Return (x, y) of the center of cell containing provided text 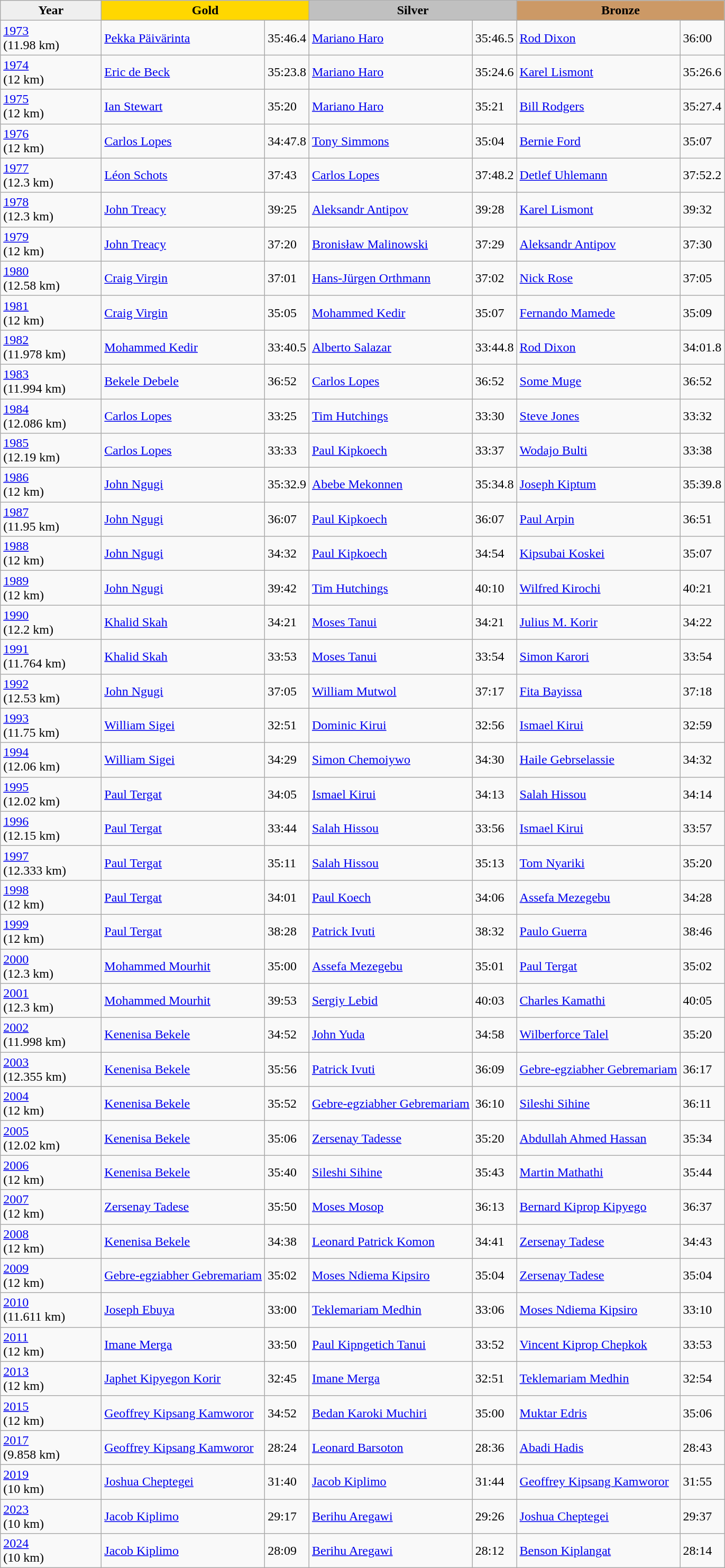
32:56 (494, 725)
34:28 (702, 897)
Joseph Kiptum (599, 485)
33:57 (702, 829)
1991(11.764 km) (51, 656)
Leonard Barsoton (390, 1447)
33:44 (287, 829)
33:40.5 (287, 347)
35:46.4 (287, 38)
33:37 (494, 450)
Tom Nyariki (599, 862)
Tony Simmons (390, 141)
29:37 (702, 1516)
35:34 (702, 1138)
34:30 (494, 760)
2007(12 km) (51, 1207)
Bernie Ford (599, 141)
Julius M. Korir (599, 623)
1993(11.75 km) (51, 725)
32:59 (702, 725)
39:53 (287, 1001)
34:43 (702, 1241)
2010(11.611 km) (51, 1310)
33:00 (287, 1310)
34:01.8 (702, 347)
28:43 (702, 1447)
1988(12 km) (51, 554)
35:43 (494, 1172)
1997(12.333 km) (51, 862)
Paul Koech (390, 897)
Fita Bayissa (599, 691)
33:10 (702, 1310)
Fernando Mamede (599, 313)
34:06 (494, 897)
1980(12.58 km) (51, 278)
Bekele Debele (183, 382)
33:44.8 (494, 347)
28:14 (702, 1551)
34:47.8 (287, 141)
39:28 (494, 209)
29:26 (494, 1516)
35:32.9 (287, 485)
1995(12.02 km) (51, 794)
34:29 (287, 760)
35:13 (494, 862)
Bedan Karoki Muchiri (390, 1413)
34:14 (702, 794)
1985(12.19 km) (51, 450)
37:17 (494, 691)
Charles Kamathi (599, 1001)
34:01 (287, 897)
35:39.8 (702, 485)
1986(12 km) (51, 485)
31:55 (702, 1482)
Bronze (621, 11)
Pekka Päivärinta (183, 38)
2003(12.355 km) (51, 1070)
35:26.6 (702, 72)
37:20 (287, 244)
34:22 (702, 623)
1982(11.978 km) (51, 347)
40:03 (494, 1001)
1983(11.994 km) (51, 382)
34:58 (494, 1035)
2009(12 km) (51, 1276)
2023(10 km) (51, 1516)
33:50 (287, 1344)
Haile Gebrselassie (599, 760)
33:32 (702, 415)
Moses Mosop (390, 1207)
36:17 (702, 1070)
Léon Schots (183, 175)
35:21 (494, 107)
33:06 (494, 1310)
33:52 (494, 1344)
1979(12 km) (51, 244)
34:05 (287, 794)
William Mutwol (390, 691)
40:05 (702, 1001)
Wilberforce Talel (599, 1035)
1987(11.95 km) (51, 519)
36:11 (702, 1103)
37:29 (494, 244)
Alberto Salazar (390, 347)
28:36 (494, 1447)
37:52.2 (702, 175)
1999(12 km) (51, 931)
35:40 (287, 1172)
36:10 (494, 1103)
31:44 (494, 1482)
Hans-Jürgen Orthmann (390, 278)
Vincent Kiprop Chepkok (599, 1344)
Gold (205, 11)
Abdullah Ahmed Hassan (599, 1138)
37:02 (494, 278)
1978(12.3 km) (51, 209)
2017(9.858 km) (51, 1447)
2005(12.02 km) (51, 1138)
33:25 (287, 415)
28:12 (494, 1551)
John Yuda (390, 1035)
1992(12.53 km) (51, 691)
2013(12 km) (51, 1378)
35:24.6 (494, 72)
35:46.5 (494, 38)
Dominic Kirui (390, 725)
Simon Chemoiywo (390, 760)
Eric de Beck (183, 72)
2000(12.3 km) (51, 966)
2015(12 km) (51, 1413)
Joseph Ebuya (183, 1310)
39:32 (702, 209)
32:45 (287, 1378)
38:32 (494, 931)
Bronisław Malinowski (390, 244)
40:21 (702, 588)
34:41 (494, 1241)
Silver (412, 11)
34:54 (494, 554)
40:10 (494, 588)
2024(10 km) (51, 1551)
Japhet Kipyegon Korir (183, 1378)
Benson Kiplangat (599, 1551)
28:09 (287, 1551)
35:44 (702, 1172)
36:51 (702, 519)
34:13 (494, 794)
1981(12 km) (51, 313)
36:37 (702, 1207)
Bill Rodgers (599, 107)
37:43 (287, 175)
Martin Mathathi (599, 1172)
33:30 (494, 415)
35:50 (287, 1207)
35:01 (494, 966)
1984(12.086 km) (51, 415)
35:23.8 (287, 72)
35:56 (287, 1070)
Paulo Guerra (599, 931)
28:24 (287, 1447)
Wilfred Kirochi (599, 588)
1974(12 km) (51, 72)
35:52 (287, 1103)
31:40 (287, 1482)
38:28 (287, 931)
Zersenay Tadesse (390, 1138)
1989(12 km) (51, 588)
Simon Karori (599, 656)
2004(12 km) (51, 1103)
35:05 (287, 313)
35:34.8 (494, 485)
Leonard Patrick Komon (390, 1241)
1977(12.3 km) (51, 175)
Nick Rose (599, 278)
Detlef Uhlemann (599, 175)
Some Muge (599, 382)
Muktar Edris (599, 1413)
36:00 (702, 38)
Year (51, 11)
Kipsubai Koskei (599, 554)
39:42 (287, 588)
36:13 (494, 1207)
29:17 (287, 1516)
36:09 (494, 1070)
Bernard Kiprop Kipyego (599, 1207)
2008(12 km) (51, 1241)
33:56 (494, 829)
32:54 (702, 1378)
1996(12.15 km) (51, 829)
33:33 (287, 450)
37:18 (702, 691)
2002(11.998 km) (51, 1035)
2001(12.3 km) (51, 1001)
Ian Stewart (183, 107)
1994(12.06 km) (51, 760)
Paul Kipngetich Tanui (390, 1344)
Wodajo Bulti (599, 450)
1973(11.98 km) (51, 38)
34:38 (287, 1241)
Paul Arpin (599, 519)
35:09 (702, 313)
39:25 (287, 209)
33:38 (702, 450)
37:30 (702, 244)
37:48.2 (494, 175)
35:27.4 (702, 107)
1998(12 km) (51, 897)
1990(12.2 km) (51, 623)
38:46 (702, 931)
Sergiy Lebid (390, 1001)
1976(12 km) (51, 141)
Steve Jones (599, 415)
1975(12 km) (51, 107)
35:11 (287, 862)
2011(12 km) (51, 1344)
37:01 (287, 278)
2006(12 km) (51, 1172)
2019(10 km) (51, 1482)
Abadi Hadis (599, 1447)
Abebe Mekonnen (390, 485)
